Extract the [X, Y] coordinate from the center of the cell holding the provided text.  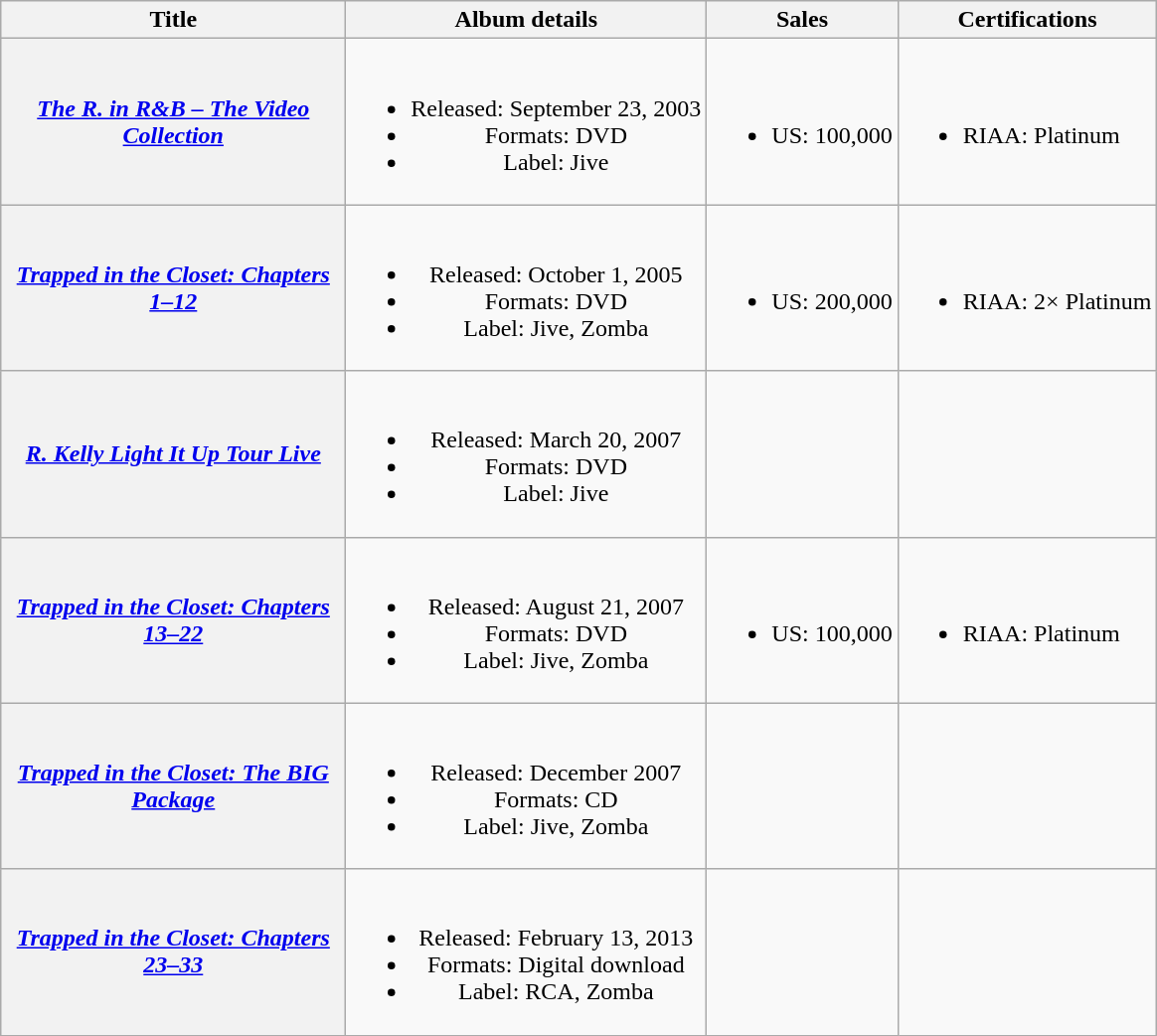
R. Kelly Light It Up Tour Live [173, 453]
Released: March 20, 2007Formats: DVDLabel: Jive [527, 453]
RIAA: 2× Platinum [1028, 288]
The R. in R&B – The Video Collection [173, 121]
Sales [802, 20]
Trapped in the Closet: Chapters 13–22 [173, 620]
Released: August 21, 2007Formats: DVDLabel: Jive, Zomba [527, 620]
Released: December 2007Formats: CDLabel: Jive, Zomba [527, 785]
Trapped in the Closet: The BIG Package [173, 785]
Released: September 23, 2003Formats: DVDLabel: Jive [527, 121]
Released: October 1, 2005Formats: DVDLabel: Jive, Zomba [527, 288]
Certifications [1028, 20]
Trapped in the Closet: Chapters 23–33 [173, 952]
Released: February 13, 2013Formats: Digital downloadLabel: RCA, Zomba [527, 952]
Title [173, 20]
US: 200,000 [802, 288]
Album details [527, 20]
Trapped in the Closet: Chapters 1–12 [173, 288]
